Search for the cell housing the specified text and yield its [x, y] center coordinate. 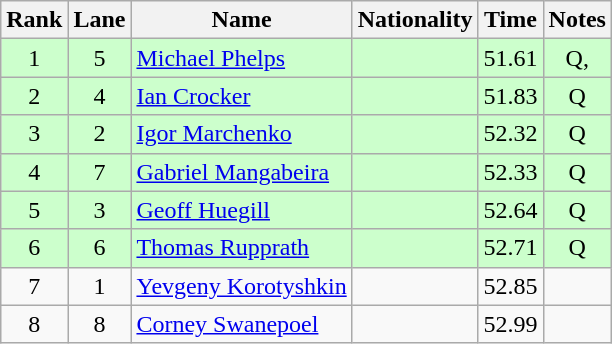
52.71 [510, 248]
52.32 [510, 134]
Michael Phelps [242, 58]
52.64 [510, 210]
51.61 [510, 58]
Yevgeny Korotyshkin [242, 286]
Q, [577, 58]
52.33 [510, 172]
Corney Swanepoel [242, 324]
Gabriel Mangabeira [242, 172]
Rank [34, 20]
Nationality [415, 20]
Lane [100, 20]
Thomas Rupprath [242, 248]
Name [242, 20]
Igor Marchenko [242, 134]
52.85 [510, 286]
51.83 [510, 96]
Ian Crocker [242, 96]
52.99 [510, 324]
Notes [577, 20]
Time [510, 20]
Geoff Huegill [242, 210]
